Detect which cell encompasses the target text, then output its [x, y] center coordinate. 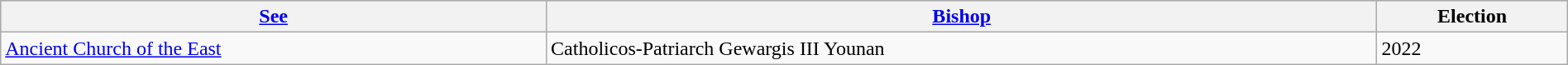
Ancient Church of the East [274, 48]
Catholicos-Patriarch Gewargis III Younan [962, 48]
2022 [1472, 48]
See [274, 17]
Election [1472, 17]
Bishop [962, 17]
